Output the [X, Y] coordinate of the center of the cell containing the given text.  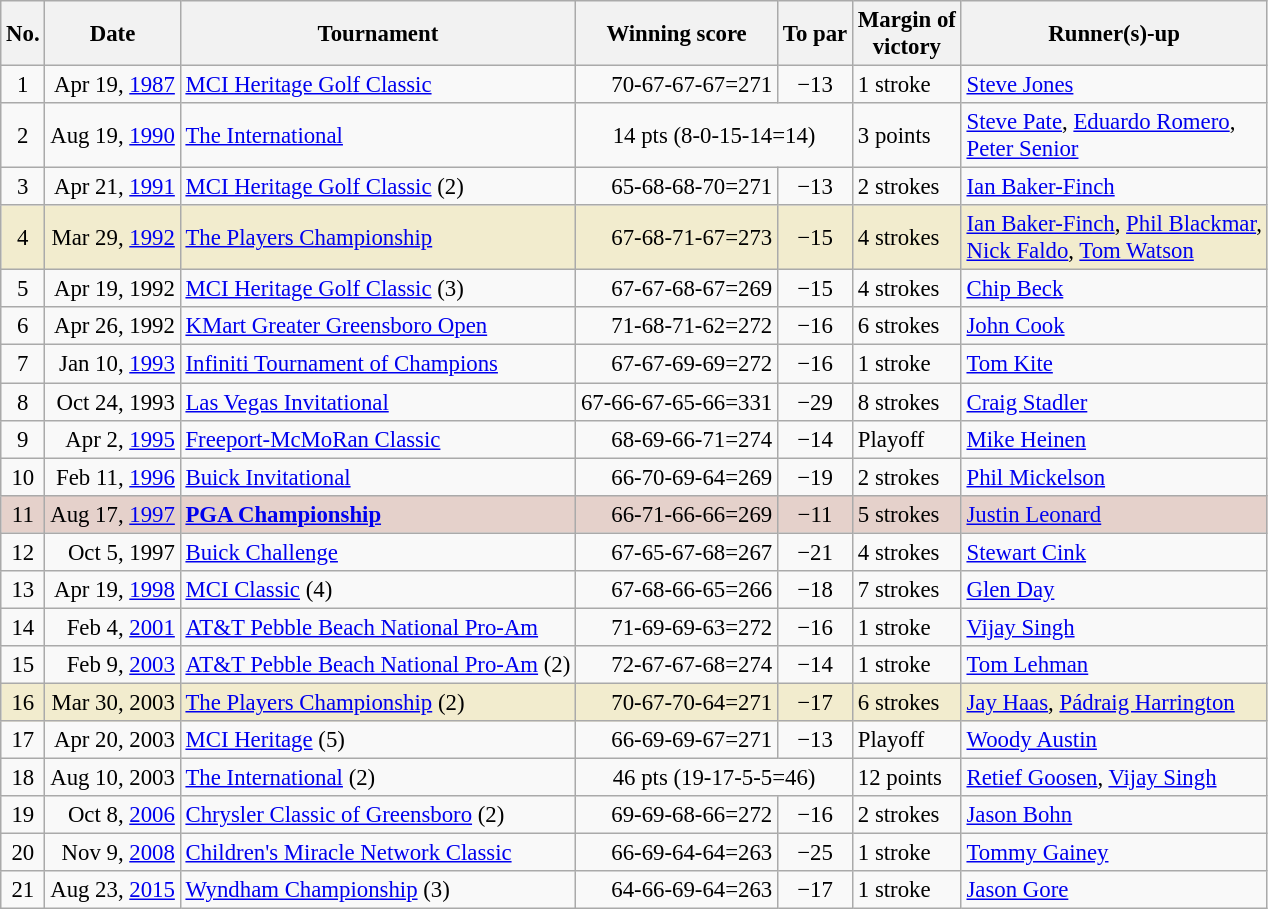
69-69-68-66=272 [677, 815]
KMart Greater Greensboro Open [378, 327]
8 strokes [906, 402]
Infiniti Tournament of Champions [378, 364]
Apr 20, 2003 [112, 740]
Feb 9, 2003 [112, 665]
70-67-70-64=271 [677, 702]
MCI Heritage (5) [378, 740]
70-67-67-67=271 [677, 85]
21 [23, 890]
65-68-68-70=271 [677, 187]
Las Vegas Invitational [378, 402]
Apr 19, 1998 [112, 590]
The International (2) [378, 778]
8 [23, 402]
18 [23, 778]
66-71-66-66=269 [677, 514]
Nov 9, 2008 [112, 853]
Justin Leonard [1114, 514]
−18 [816, 590]
Apr 26, 1992 [112, 327]
3 points [906, 136]
17 [23, 740]
Chip Beck [1114, 289]
67-67-69-69=272 [677, 364]
12 [23, 552]
64-66-69-64=263 [677, 890]
Buick Challenge [378, 552]
15 [23, 665]
Buick Invitational [378, 477]
7 strokes [906, 590]
67-68-71-67=273 [677, 238]
Chrysler Classic of Greensboro (2) [378, 815]
The International [378, 136]
Steve Pate, Eduardo Romero, Peter Senior [1114, 136]
2 [23, 136]
Jay Haas, Pádraig Harrington [1114, 702]
Runner(s)-up [1114, 34]
66-69-64-64=263 [677, 853]
Aug 17, 1997 [112, 514]
AT&T Pebble Beach National Pro-Am (2) [378, 665]
Steve Jones [1114, 85]
67-67-68-67=269 [677, 289]
Vijay Singh [1114, 627]
Jason Gore [1114, 890]
Mar 30, 2003 [112, 702]
Feb 4, 2001 [112, 627]
72-67-67-68=274 [677, 665]
Freeport-McMoRan Classic [378, 439]
Oct 5, 1997 [112, 552]
67-66-67-65-66=331 [677, 402]
5 strokes [906, 514]
Winning score [677, 34]
11 [23, 514]
19 [23, 815]
Wyndham Championship (3) [378, 890]
7 [23, 364]
Apr 2, 1995 [112, 439]
−29 [816, 402]
Phil Mickelson [1114, 477]
Oct 8, 2006 [112, 815]
4 [23, 238]
Woody Austin [1114, 740]
66-69-69-67=271 [677, 740]
Tom Lehman [1114, 665]
PGA Championship [378, 514]
AT&T Pebble Beach National Pro-Am [378, 627]
Tournament [378, 34]
Aug 23, 2015 [112, 890]
Apr 19, 1987 [112, 85]
Ian Baker-Finch [1114, 187]
Retief Goosen, Vijay Singh [1114, 778]
6 [23, 327]
Craig Stadler [1114, 402]
9 [23, 439]
68-69-66-71=274 [677, 439]
66-70-69-64=269 [677, 477]
12 points [906, 778]
Ian Baker-Finch, Phil Blackmar, Nick Faldo, Tom Watson [1114, 238]
Tommy Gainey [1114, 853]
To par [816, 34]
John Cook [1114, 327]
Jason Bohn [1114, 815]
71-68-71-62=272 [677, 327]
Children's Miracle Network Classic [378, 853]
Date [112, 34]
The Players Championship (2) [378, 702]
3 [23, 187]
−11 [816, 514]
Aug 19, 1990 [112, 136]
Margin ofvictory [906, 34]
Oct 24, 1993 [112, 402]
46 pts (19-17-5-5=46) [714, 778]
MCI Heritage Golf Classic (3) [378, 289]
10 [23, 477]
Tom Kite [1114, 364]
−25 [816, 853]
MCI Classic (4) [378, 590]
Glen Day [1114, 590]
The Players Championship [378, 238]
−21 [816, 552]
20 [23, 853]
14 [23, 627]
Jan 10, 1993 [112, 364]
Apr 19, 1992 [112, 289]
1 [23, 85]
67-65-67-68=267 [677, 552]
Mar 29, 1992 [112, 238]
MCI Heritage Golf Classic (2) [378, 187]
Apr 21, 1991 [112, 187]
Mike Heinen [1114, 439]
67-68-66-65=266 [677, 590]
71-69-69-63=272 [677, 627]
13 [23, 590]
Feb 11, 1996 [112, 477]
Aug 10, 2003 [112, 778]
MCI Heritage Golf Classic [378, 85]
14 pts (8-0-15-14=14) [714, 136]
Stewart Cink [1114, 552]
16 [23, 702]
No. [23, 34]
−19 [816, 477]
5 [23, 289]
